Provide the (x, y) coordinate of the cell's center where the given text is located.  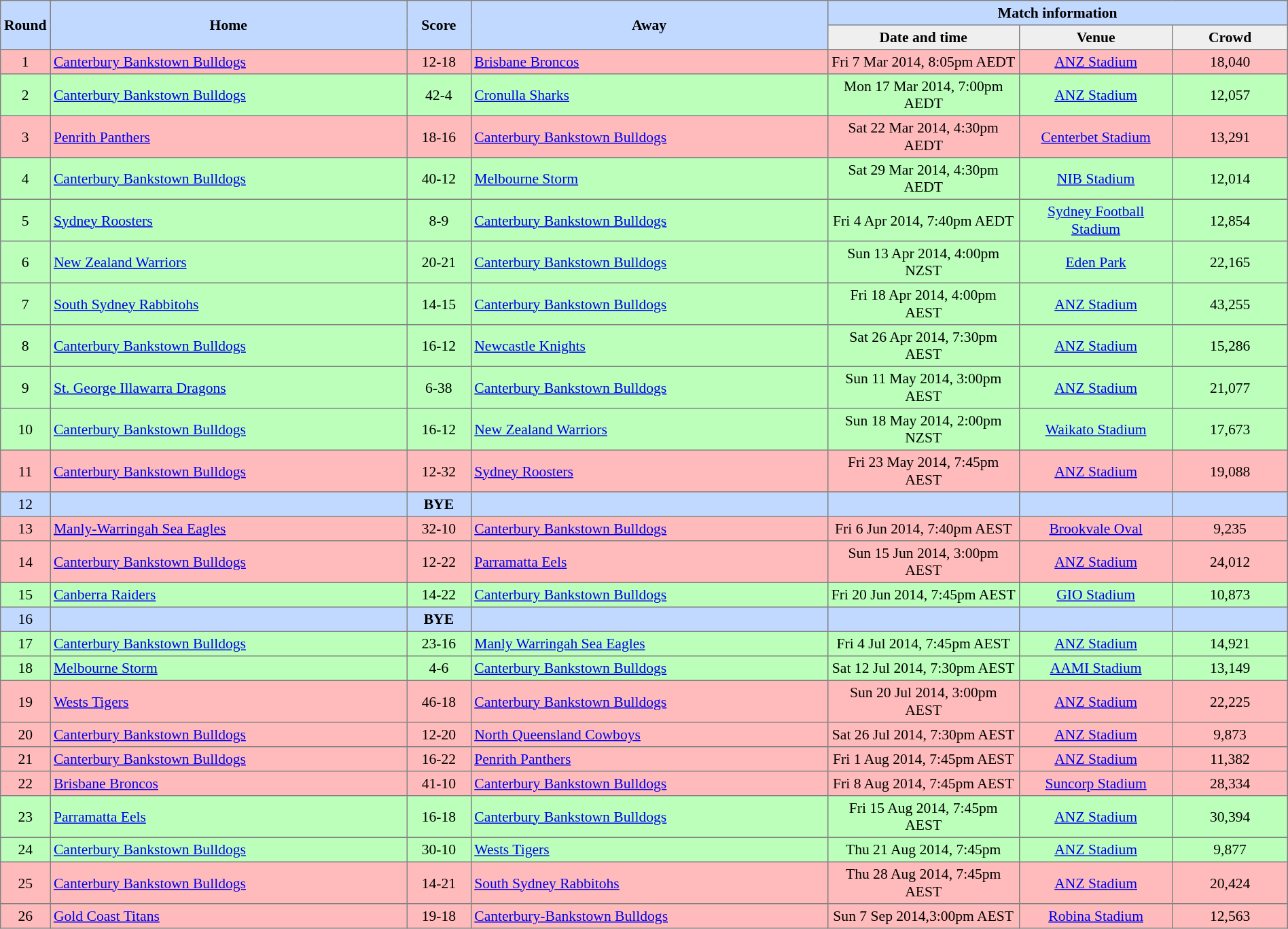
Sat 12 Jul 2014, 7:30pm AEST (923, 668)
22,165 (1230, 262)
22,225 (1230, 701)
10,873 (1230, 595)
12,014 (1230, 179)
12-32 (439, 471)
Canberra Raiders (228, 595)
16 (26, 619)
22 (26, 784)
Manly Warringah Sea Eagles (649, 644)
12-18 (439, 62)
Away (649, 25)
20,424 (1230, 883)
46-18 (439, 701)
12,854 (1230, 220)
Sydney Football Stadium (1096, 220)
Sat 22 Mar 2014, 4:30pm AEDT (923, 137)
13 (26, 529)
32-10 (439, 529)
15 (26, 595)
14,921 (1230, 644)
Sun 20 Jul 2014, 3:00pm AEST (923, 701)
8-9 (439, 220)
10 (26, 430)
Newcastle Knights (649, 346)
Sat 26 Jul 2014, 7:30pm AEST (923, 735)
8 (26, 346)
Date and time (923, 37)
14 (26, 562)
Suncorp Stadium (1096, 784)
26 (26, 916)
Fri 15 Aug 2014, 7:45pm AEST (923, 817)
Round (26, 25)
16-22 (439, 759)
AAMI Stadium (1096, 668)
28,334 (1230, 784)
7 (26, 304)
11,382 (1230, 759)
4-6 (439, 668)
24 (26, 849)
Canterbury-Bankstown Bulldogs (649, 916)
Fri 7 Mar 2014, 8:05pm AEDT (923, 62)
12-22 (439, 562)
2 (26, 95)
Fri 20 Jun 2014, 7:45pm AEST (923, 595)
Sun 13 Apr 2014, 4:00pm NZST (923, 262)
Sun 7 Sep 2014,3:00pm AEST (923, 916)
18,040 (1230, 62)
6-38 (439, 387)
Thu 28 Aug 2014, 7:45pm AEST (923, 883)
17,673 (1230, 430)
NIB Stadium (1096, 179)
Brookvale Oval (1096, 529)
11 (26, 471)
GIO Stadium (1096, 595)
12,563 (1230, 916)
Home (228, 25)
42-4 (439, 95)
Centerbet Stadium (1096, 137)
25 (26, 883)
9 (26, 387)
23 (26, 817)
21 (26, 759)
9,877 (1230, 849)
9,873 (1230, 735)
Fri 23 May 2014, 7:45pm AEST (923, 471)
1 (26, 62)
Manly-Warringah Sea Eagles (228, 529)
14-21 (439, 883)
23-16 (439, 644)
Robina Stadium (1096, 916)
Fri 4 Jul 2014, 7:45pm AEST (923, 644)
16-18 (439, 817)
20 (26, 735)
12,057 (1230, 95)
30-10 (439, 849)
Sun 15 Jun 2014, 3:00pm AEST (923, 562)
43,255 (1230, 304)
Gold Coast Titans (228, 916)
Mon 17 Mar 2014, 7:00pm AEDT (923, 95)
Fri 1 Aug 2014, 7:45pm AEST (923, 759)
Fri 8 Aug 2014, 7:45pm AEST (923, 784)
Eden Park (1096, 262)
24,012 (1230, 562)
Fri 4 Apr 2014, 7:40pm AEDT (923, 220)
15,286 (1230, 346)
19-18 (439, 916)
12 (26, 504)
14-15 (439, 304)
Sun 18 May 2014, 2:00pm NZST (923, 430)
14-22 (439, 595)
Sat 26 Apr 2014, 7:30pm AEST (923, 346)
Crowd (1230, 37)
Venue (1096, 37)
13,291 (1230, 137)
12-20 (439, 735)
St. George Illawarra Dragons (228, 387)
17 (26, 644)
18-16 (439, 137)
40-12 (439, 179)
9,235 (1230, 529)
30,394 (1230, 817)
Cronulla Sharks (649, 95)
6 (26, 262)
19 (26, 701)
Waikato Stadium (1096, 430)
Thu 21 Aug 2014, 7:45pm (923, 849)
4 (26, 179)
13,149 (1230, 668)
Sun 11 May 2014, 3:00pm AEST (923, 387)
5 (26, 220)
21,077 (1230, 387)
20-21 (439, 262)
41-10 (439, 784)
3 (26, 137)
Sat 29 Mar 2014, 4:30pm AEDT (923, 179)
Fri 18 Apr 2014, 4:00pm AEST (923, 304)
18 (26, 668)
North Queensland Cowboys (649, 735)
Score (439, 25)
Fri 6 Jun 2014, 7:40pm AEST (923, 529)
19,088 (1230, 471)
Match information (1057, 13)
